For the text-containing cell, return its midpoint in (X, Y) coordinate format. 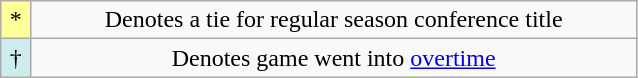
† (16, 58)
* (16, 20)
Denotes game went into overtime (334, 58)
Denotes a tie for regular season conference title (334, 20)
